Find where the given text appears and provide that cell's center as (x, y) coordinate. 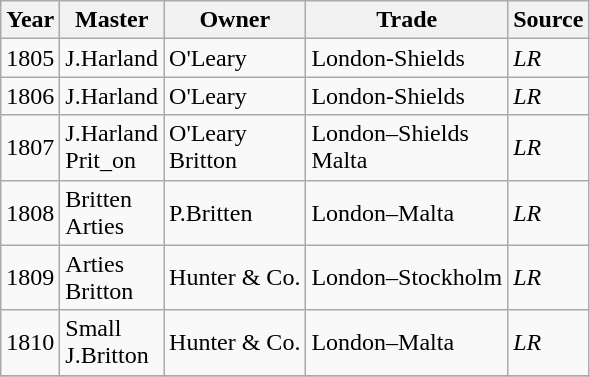
J.HarlandPrit_on (112, 148)
P.Britten (235, 212)
London–Stockholm (407, 278)
Source (548, 20)
1808 (30, 212)
1809 (30, 278)
Owner (235, 20)
1806 (30, 96)
Trade (407, 20)
Master (112, 20)
SmallJ.Britton (112, 342)
BrittenArties (112, 212)
Year (30, 20)
1805 (30, 58)
1807 (30, 148)
ArtiesBritton (112, 278)
O'LearyBritton (235, 148)
London–ShieldsMalta (407, 148)
1810 (30, 342)
